Identify which cell holds the provided text, then report its [x, y] central coordinate. 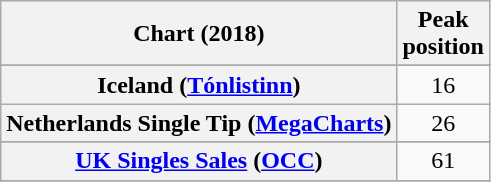
16 [443, 85]
Peakposition [443, 34]
UK Singles Sales (OCC) [199, 161]
Iceland (Tónlistinn) [199, 85]
Netherlands Single Tip (MegaCharts) [199, 123]
Chart (2018) [199, 34]
61 [443, 161]
26 [443, 123]
